Find where the given text appears and provide that cell's center as [x, y] coordinate. 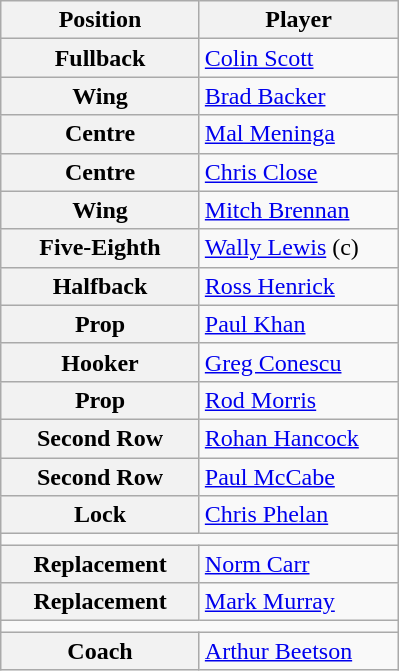
Player [298, 20]
Wally Lewis (c) [298, 248]
Rohan Hancock [298, 438]
Chris Phelan [298, 515]
Mal Meninga [298, 134]
Hooker [100, 362]
Five-Eighth [100, 248]
Fullback [100, 58]
Arthur Beetson [298, 651]
Coach [100, 651]
Greg Conescu [298, 362]
Ross Henrick [298, 286]
Lock [100, 515]
Norm Carr [298, 564]
Rod Morris [298, 400]
Chris Close [298, 172]
Brad Backer [298, 96]
Mark Murray [298, 602]
Paul McCabe [298, 477]
Halfback [100, 286]
Mitch Brennan [298, 210]
Colin Scott [298, 58]
Position [100, 20]
Paul Khan [298, 324]
